For the text-containing cell, return its midpoint in [X, Y] coordinate format. 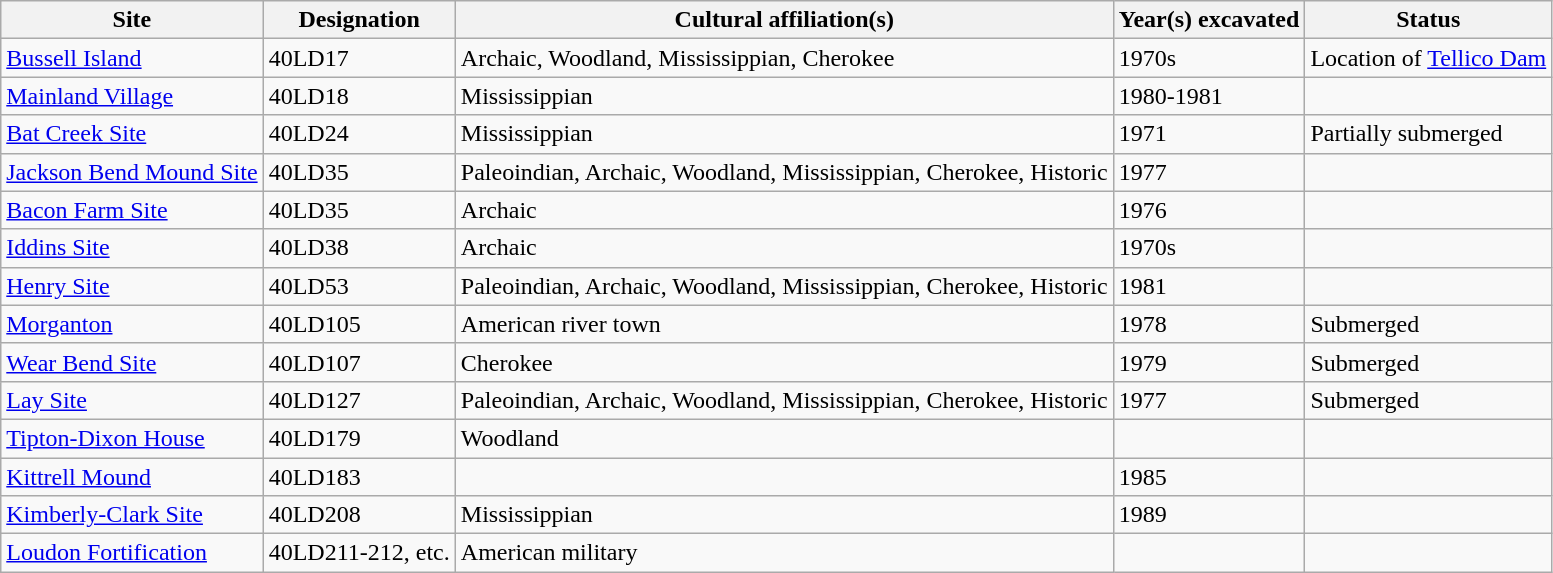
1980-1981 [1209, 96]
Designation [359, 20]
40LD183 [359, 477]
40LD107 [359, 362]
40LD127 [359, 400]
40LD38 [359, 248]
Year(s) excavated [1209, 20]
40LD208 [359, 515]
Tipton-Dixon House [132, 438]
1989 [1209, 515]
Woodland [784, 438]
Morganton [132, 324]
Jackson Bend Mound Site [132, 172]
Kittrell Mound [132, 477]
Kimberly-Clark Site [132, 515]
Bussell Island [132, 58]
40LD105 [359, 324]
Loudon Fortification [132, 553]
40LD17 [359, 58]
Mainland Village [132, 96]
American military [784, 553]
American river town [784, 324]
40LD24 [359, 134]
Site [132, 20]
Lay Site [132, 400]
Bacon Farm Site [132, 210]
1978 [1209, 324]
40LD211-212, etc. [359, 553]
Bat Creek Site [132, 134]
Status [1428, 20]
1979 [1209, 362]
Henry Site [132, 286]
1981 [1209, 286]
Archaic, Woodland, Mississippian, Cherokee [784, 58]
Cherokee [784, 362]
Location of Tellico Dam [1428, 58]
Partially submerged [1428, 134]
40LD53 [359, 286]
1985 [1209, 477]
1971 [1209, 134]
1976 [1209, 210]
Wear Bend Site [132, 362]
40LD18 [359, 96]
Cultural affiliation(s) [784, 20]
Iddins Site [132, 248]
40LD179 [359, 438]
